For the text-containing cell, return its midpoint in (x, y) coordinate format. 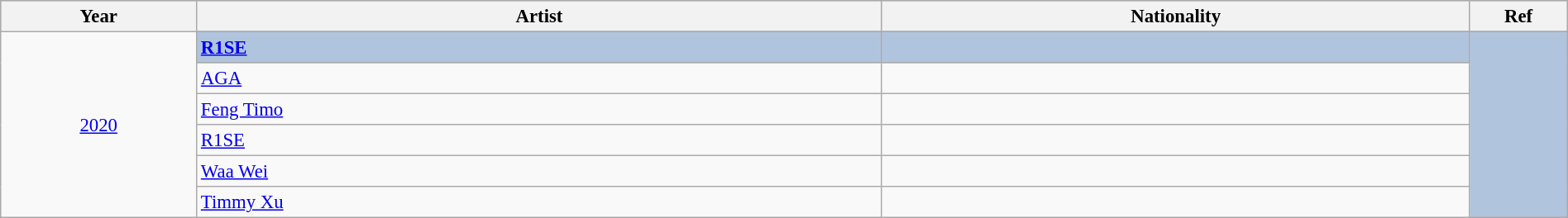
Ref (1518, 17)
Timmy Xu (539, 202)
Year (99, 17)
Artist (539, 17)
AGA (539, 78)
Nationality (1175, 17)
Feng Timo (539, 110)
Waa Wei (539, 172)
